Return the (x, y) coordinate for the center point of the cell that contains the specified text.  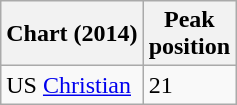
Chart (2014) (72, 34)
US Christian (72, 85)
21 (189, 85)
Peakposition (189, 34)
